Determine the [X, Y] coordinate at the center of the cell enclosing the given text.  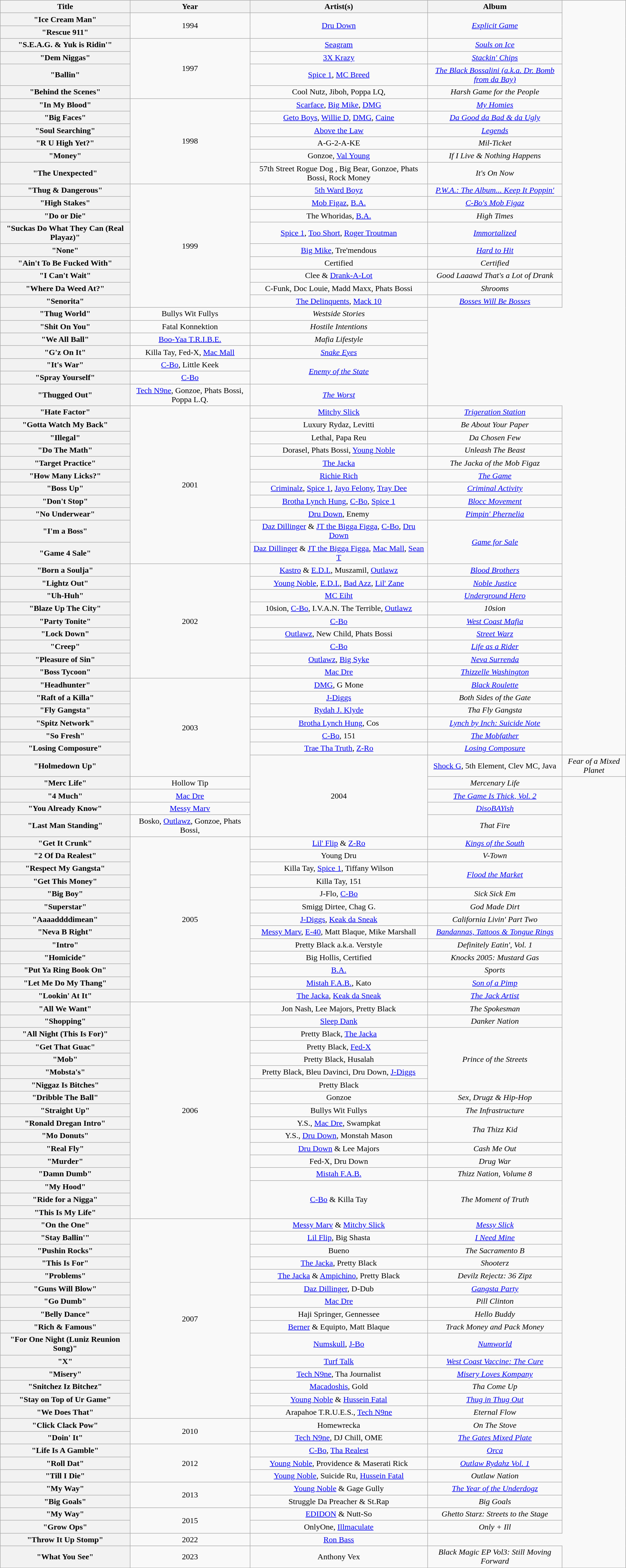
"Big Faces" [65, 117]
Bueno [339, 1250]
1999 [190, 246]
The Spokesman [495, 1008]
Da Good da Bad & da Ugly [495, 117]
C-Bo, Little Keek [190, 365]
Sick Sick Em [495, 894]
It's On Now [495, 173]
"Superstar" [65, 907]
"Ain't To Be Fucked With" [65, 263]
Misery Loves Kompany [495, 1374]
"Respect My Gangsta" [65, 868]
Knocks 2005: Mustard Gas [495, 957]
C-Funk, Doc Louie, Madd Maxx, Phats Bossi [339, 288]
Mob Figaz, B.A. [339, 203]
"Thugged Out" [65, 395]
Killa Tay, 151 [339, 881]
The Jacka [339, 463]
Seagram [339, 45]
"S.E.A.G. & Yuk is Ridin'" [65, 45]
Cool Nutz, Jiboh, Poppa LQ, [339, 92]
Kings of the South [495, 843]
Shooterz [495, 1263]
2013 [190, 1495]
"I'm a Boss" [65, 531]
Berner & Equipto, Matt Blaque [339, 1327]
Bosko, Outlawz, Gonzoe, Phats Bossi, [190, 826]
"R U High Yet?" [65, 143]
MC Eiht [339, 595]
2002 [190, 621]
God Made Dirt [495, 907]
Y.S., Mac Dre, Swampkat [339, 1123]
Jon Nash, Lee Majors, Pretty Black [339, 1008]
"No Underwear" [65, 514]
Big Hollis, Certified [339, 957]
Album [495, 7]
Hostile Intentions [339, 327]
"Roll Dat" [65, 1463]
"Mobsta's" [65, 1072]
Street Warz [495, 634]
Unleash The Beast [495, 450]
Both Sides of the Gate [495, 698]
J-Flo, C-Bo [339, 894]
2005 [190, 919]
"Big Goals" [65, 1501]
"Don't Stop" [65, 501]
2012 [190, 1463]
"Throw It Up Stomp" [65, 1540]
Numworld [495, 1344]
The Jacka, Keak da Sneak [339, 996]
"Boss Tycoon" [65, 672]
High Times [495, 216]
Dru Down, Enemy [339, 514]
"Game 4 Sale" [65, 553]
"Suckas Do What They Can (Real Playaz)" [65, 233]
Geto Boys, Willie D, DMG, Caine [339, 117]
Trae Tha Truth, Z-Ro [339, 748]
"Big Boy" [65, 894]
C-Bo & Killa Tay [339, 1199]
Thizzelle Washington [495, 672]
"What You See" [65, 1557]
OnlyOne, Illmaculate [339, 1527]
Bandannas, Tattoos & Tongue Rings [495, 932]
"Doin' It" [65, 1438]
Daz Dillinger & JT the Bigga Figga, Mac Mall, Sean T [339, 553]
"Let Me Do My Thang" [65, 983]
"Illegal" [65, 438]
"We Does That" [65, 1412]
2015 [190, 1520]
"For One Night (Luniz Reunion Song)" [65, 1344]
Cash Me Out [495, 1148]
Anthony Vex [339, 1557]
"Spitz Network" [65, 723]
Scarface, Big Mike, DMG [339, 105]
Shock G, 5th Element, Clev MC, Java [495, 765]
The Mobfather [495, 736]
"Problems" [65, 1276]
"Get That Guac" [65, 1047]
Haji Springer, Gennessee [339, 1314]
"Senorita" [65, 301]
"G'z On It" [65, 352]
Pretty Black, Bleu Davinci, Dru Down, J-Diggs [339, 1072]
2001 [190, 485]
"2 Of Da Realest" [65, 856]
C-Bo, Tha Realest [339, 1450]
2004 [339, 796]
5th Ward Boyz [339, 190]
Outlaw Rydahz Vol. 1 [495, 1463]
The Whoridas, B.A. [339, 216]
Tech N9ne, Gonzoe, Phats Bossi, Poppa L.Q. [190, 395]
Explicit Game [495, 26]
"Ride for a Nigga" [65, 1199]
Pretty Black, Fed-X [339, 1047]
Title [65, 7]
"Misery" [65, 1374]
Black Magic EP Vol3: Still Moving Forward [495, 1557]
"Headhunter" [65, 685]
Rydah J. Klyde [339, 710]
2007 [190, 1318]
Fatal Konnektion [190, 327]
Outlawz, New Child, Phats Bossi [339, 634]
The Sacramento B [495, 1250]
Spice 1, MC Breed [339, 75]
Lil' Flip & Z-Ro [339, 843]
Lil Flip, Big Shasta [339, 1237]
"Shopping" [65, 1021]
Pill Clinton [495, 1301]
C-Bo's Mob Figaz [495, 203]
Pretty Black [339, 1085]
Messy Slick [495, 1225]
Pimpin' Phernelia [495, 514]
"Life Is A Gamble" [65, 1450]
Above the Law [339, 130]
J-Diggs, Keak da Sneak [339, 919]
"You Already Know" [65, 808]
B.A. [339, 970]
"Losing Composure" [65, 748]
Mistah F.A.B. [339, 1174]
A-G-2-A-KE [339, 143]
Fear of a Mixed Planet [594, 765]
"Homicide" [65, 957]
57th Street Rogue Dog , Big Bear, Gonzoe, Phats Bossi, Rock Money [339, 173]
Fed-X, Dru Down [339, 1161]
Trigeration Station [495, 412]
Messy Marv & Mitchy Slick [339, 1225]
"Damn Dumb" [65, 1174]
"High Stakes" [65, 203]
"Where Da Weed At?" [65, 288]
"Merc Life" [65, 783]
Westside Stories [339, 314]
Young Dru [339, 856]
Sports [495, 970]
"Mo Donuts" [65, 1136]
"Lightz Out" [65, 583]
V-Town [495, 856]
Definitely Eatin', Vol. 1 [495, 945]
DMG, G Mone [339, 685]
"Snitchez Iz Bitchez" [65, 1387]
Young Noble, Suicide Ru, Hussein Fatal [339, 1476]
"Raft of a Killa" [65, 698]
"Till I Die" [65, 1476]
Flood the Market [495, 875]
Young Noble & Gage Gully [339, 1489]
1997 [190, 68]
"Stay on Top of Ur Game" [65, 1399]
West Coast Vaccine: The Cure [495, 1361]
"I Can't Wait" [65, 276]
Young Noble & Hussein Fatal [339, 1399]
Shrooms [495, 288]
"So Fresh" [65, 736]
Enemy of the State [339, 371]
"Do or Die" [65, 216]
Track Money and Pack Money [495, 1327]
Tha Thizz Kid [495, 1129]
2010 [190, 1431]
Pretty Black a.k.a. Verstyle [339, 945]
"Real Fly" [65, 1148]
Thug in Thug Out [495, 1399]
Pretty Black, Husalah [339, 1059]
Devilz Rejectz: 36 Zipz [495, 1276]
Immortalized [495, 233]
Spice 1, Too Short, Roger Troutman [339, 233]
West Coast Mafia [495, 621]
"In My Blood" [65, 105]
Stackin' Chips [495, 58]
"The Unexpected" [65, 173]
Ghetto Starz: Streets to the Stage [495, 1514]
"Ronald Dregan Intro" [65, 1123]
Arapahoe T.R.U.E.S., Tech N9ne [339, 1412]
3X Krazy [339, 58]
Bosses Will Be Bosses [495, 301]
2006 [190, 1110]
Sex, Drugz & Hip-Hop [495, 1098]
"It's War" [65, 365]
If I Live & Nothing Happens [495, 156]
"On the One" [65, 1225]
"Straight Up" [65, 1110]
Be About Your Paper [495, 425]
I Need Mine [495, 1237]
Drug War [495, 1161]
Tha Fly Gangsta [495, 710]
"Creep" [65, 647]
Dru Down [339, 26]
On The Stove [495, 1425]
Outlaw Nation [495, 1476]
Criminalz, Spice 1, Jayo Felony, Tray Dee [339, 488]
Gonzoe, Val Young [339, 156]
"X" [65, 1361]
"Mob" [65, 1059]
Killa Tay, Spice 1, Tiffany Wilson [339, 868]
"Get It Crunk" [65, 843]
Richie Rich [339, 476]
"Uh-Huh" [65, 595]
The Game [495, 476]
The Year of the Underdogz [495, 1489]
Souls on Ice [495, 45]
Gangsta Party [495, 1289]
"All We Want" [65, 1008]
Hollow Tip [190, 783]
"Pleasure of Sin" [65, 659]
DisoBAYish [495, 808]
"This Is My Life" [65, 1212]
"Thug & Dangerous" [65, 190]
Hard to Hit [495, 250]
Artist(s) [339, 7]
Only + Ill [495, 1527]
"Grow Ops" [65, 1527]
Big Mike, Tre'mendous [339, 250]
Orca [495, 1450]
Clee & Drank-A-Lot [339, 276]
"Born a Soulja" [65, 570]
Hello Buddy [495, 1314]
"Last Man Standing" [65, 826]
"Hate Factor" [65, 412]
"Lock Down" [65, 634]
Prince of the Streets [495, 1059]
Dru Down & Lee Majors [339, 1148]
That Fire [495, 826]
10sion, C-Bo, I.V.A.N. The Terrible, Outlawz [339, 608]
Sleep Dank [339, 1021]
Tech N9ne, DJ Chill, OME [339, 1438]
Danker Nation [495, 1021]
The Infrastructure [495, 1110]
The Game Is Thick, Vol. 2 [495, 796]
C-Bo, 151 [339, 736]
"Murder" [65, 1161]
Struggle Da Preacher & St.Rap [339, 1501]
Homewrecka [339, 1425]
Dorasel, Phats Bossi, Young Noble [339, 450]
"Belly Dance" [65, 1314]
"Fly Gangsta" [65, 710]
"Put Ya Ring Book On" [65, 970]
The Delinquents, Mack 10 [339, 301]
Luxury Rydaz, Levitti [339, 425]
The Gates Mixed Plate [495, 1438]
"Target Practice" [65, 463]
Messy Marv, E-40, Matt Blaque, Mike Marshall [339, 932]
Year [190, 7]
Good Laaawd That's a Lot of Drank [495, 276]
My Homies [495, 105]
Killa Tay, Fed-X, Mac Mall [190, 352]
Tech N9ne, Tha Journalist [339, 1374]
Mafia Lifestyle [339, 339]
"Click Clack Pow" [65, 1425]
Smigg Dirtee, Chag G. [339, 907]
Y.S., Dru Down, Monstah Mason [339, 1136]
2003 [190, 727]
"This Is For" [65, 1263]
Eternal Flow [495, 1412]
"Lookin' At It" [65, 996]
"Boss Up" [65, 488]
Young Noble, Providence & Maserati Rick [339, 1463]
"Party Tonite" [65, 621]
"Soul Searching" [65, 130]
Blocc Movement [495, 501]
The Moment of Truth [495, 1199]
"Gotta Watch My Back" [65, 425]
Harsh Game for the People [495, 92]
Macadoshis, Gold [339, 1387]
The Black Bossalini (a.k.a. Dr. Bomb from da Bay) [495, 75]
"Aaaaddddimean" [65, 919]
2022 [190, 1540]
"Ballin" [65, 75]
Mitchy Slick [339, 412]
"Get This Money" [65, 881]
Mistah F.A.B., Kato [339, 983]
"Pushin Rocks" [65, 1250]
"None" [65, 250]
Daz Dillinger, D-Dub [339, 1289]
Lynch by Inch: Suicide Note [495, 723]
"Rich & Famous" [65, 1327]
10sion [495, 608]
"Do The Math" [65, 450]
California Livin' Part Two [495, 919]
"Money" [65, 156]
EDIDON & Nutt-So [339, 1514]
Mil-Ticket [495, 143]
Gonzoe [339, 1098]
J-Diggs [339, 698]
Blood Brothers [495, 570]
"Ice Cream Man" [65, 19]
Lethal, Papa Reu [339, 438]
"My Hood" [65, 1187]
"Niggaz Is Bitches" [65, 1085]
Black Roulette [495, 685]
"Neva B Right" [65, 932]
Brotha Lynch Hung, C-Bo, Spice 1 [339, 501]
Snake Eyes [339, 352]
"4 Much" [65, 796]
Numskull, J-Bo [339, 1344]
"Guns Will Blow" [65, 1289]
Brotha Lynch Hung, Cos [339, 723]
The Jacka, Pretty Black [339, 1263]
1998 [190, 141]
"All Night (This Is For)" [65, 1034]
Legends [495, 130]
Criminal Activity [495, 488]
Life as a Rider [495, 647]
Turf Talk [339, 1361]
Losing Composure [495, 748]
"How Many Licks?" [65, 476]
Messy Marv [190, 808]
Kastro & E.D.I., Muszamil, Outlawz [339, 570]
Thizz Nation, Volume 8 [495, 1174]
"Blaze Up The City" [65, 608]
"Spray Yourself" [65, 377]
P.W.A.: The Album... Keep It Poppin' [495, 190]
"Thug World" [65, 314]
"Dribble The Ball" [65, 1098]
Daz Dillinger & JT the Bigga Figga, C-Bo, Dru Down [339, 531]
Neva Surrenda [495, 659]
"Behind the Scenes" [65, 92]
Son of a Pimp [495, 983]
"Holmedown Up" [65, 765]
The Jack Artist [495, 996]
2023 [190, 1557]
"Dem Niggas" [65, 58]
Ron Bass [339, 1540]
"Shit On You" [65, 327]
"Stay Ballin'" [65, 1237]
The Jacka of the Mob Figaz [495, 463]
"Rescue 911" [65, 32]
Game for Sale [495, 542]
Boo-Yaa T.R.I.B.E. [190, 339]
Pretty Black, The Jacka [339, 1034]
Underground Hero [495, 595]
Outlawz, Big Syke [339, 659]
"Go Dumb" [65, 1301]
Tha Come Up [495, 1387]
1994 [190, 26]
Mercenary Life [495, 783]
Noble Justice [495, 583]
Young Noble, E.D.I., Bad Azz, Lil' Zane [339, 583]
The Worst [339, 395]
Big Goals [495, 1501]
Da Chosen Few [495, 438]
"We All Ball" [65, 339]
The Jacka & Ampichino, Pretty Black [339, 1276]
"Intro" [65, 945]
